Locate the cell with the specified text and output its (X, Y) center coordinate. 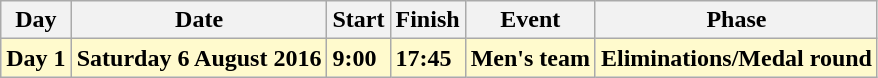
Day 1 (36, 58)
Event (530, 20)
Eliminations/Medal round (736, 58)
Men's team (530, 58)
Phase (736, 20)
Finish (428, 20)
Start (358, 20)
9:00 (358, 58)
17:45 (428, 58)
Day (36, 20)
Date (199, 20)
Saturday 6 August 2016 (199, 58)
